Determine the [x, y] coordinate at the center of the cell enclosing the given text.  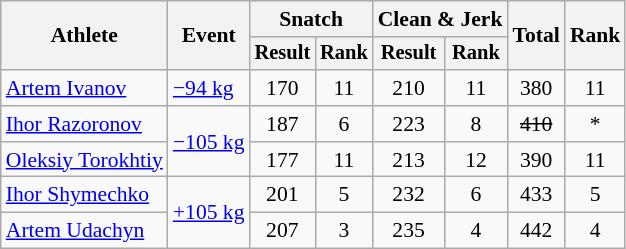
177 [283, 160]
Oleksiy Torokhtiy [84, 160]
187 [283, 124]
+105 kg [209, 212]
Total [536, 36]
Ihor Shymechko [84, 195]
223 [409, 124]
3 [344, 231]
Artem Ivanov [84, 88]
235 [409, 231]
170 [283, 88]
390 [536, 160]
Snatch [312, 19]
442 [536, 231]
207 [283, 231]
Ihor Razoronov [84, 124]
−105 kg [209, 142]
380 [536, 88]
12 [476, 160]
433 [536, 195]
8 [476, 124]
* [596, 124]
232 [409, 195]
410 [536, 124]
210 [409, 88]
Event [209, 36]
Clean & Jerk [440, 19]
Artem Udachyn [84, 231]
201 [283, 195]
Athlete [84, 36]
213 [409, 160]
−94 kg [209, 88]
